Detect which cell encompasses the target text, then output its [x, y] center coordinate. 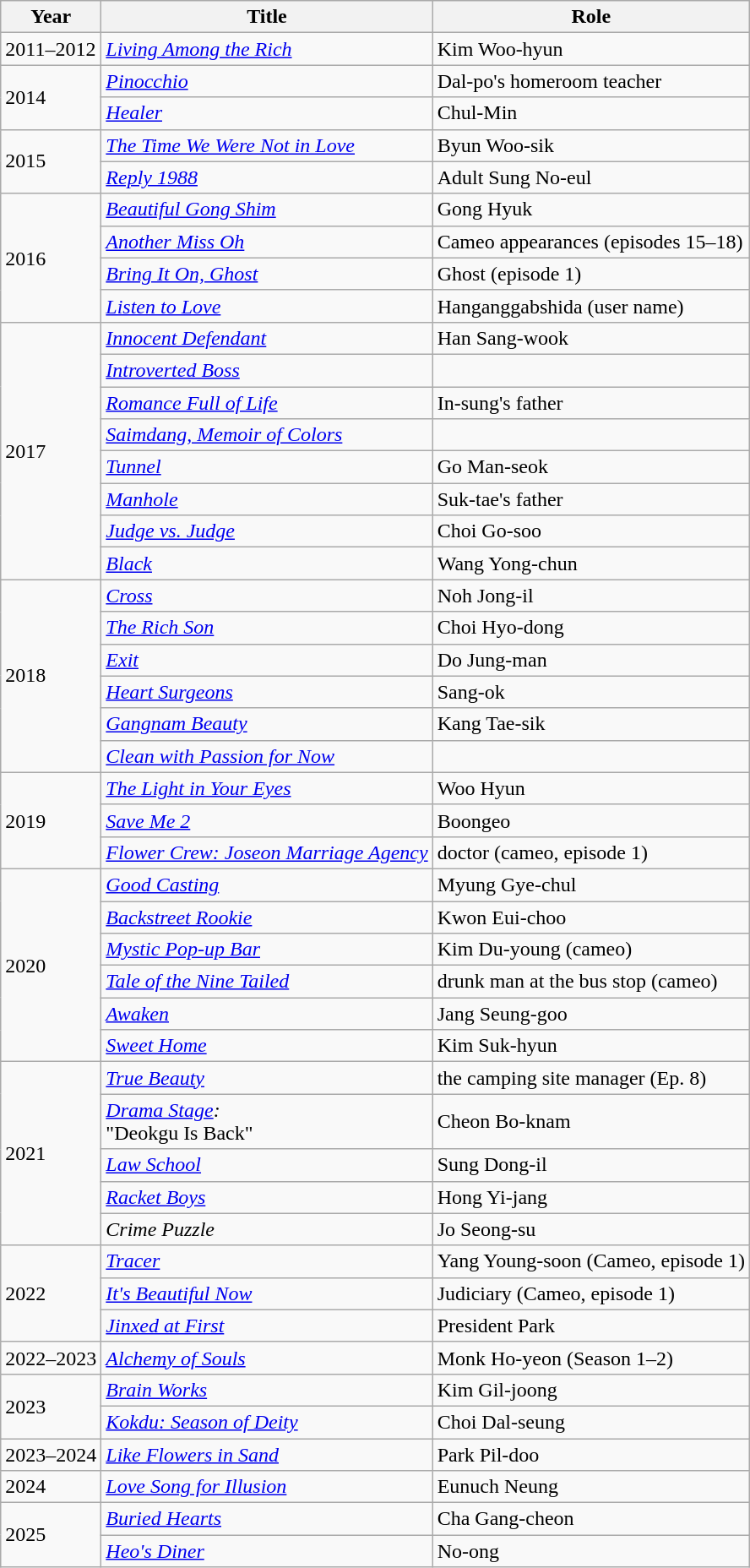
Eunuch Neung [591, 1487]
Save Me 2 [267, 820]
Sung Dong-il [591, 1165]
The Rich Son [267, 628]
Cameo appearances (episodes 15–18) [591, 242]
Gangnam Beauty [267, 724]
2022 [51, 1293]
President Park [591, 1326]
Gong Hyuk [591, 210]
2022–2023 [51, 1358]
Kim Suk-hyun [591, 1046]
The Time We Were Not in Love [267, 145]
Alchemy of Souls [267, 1358]
Buried Hearts [267, 1519]
Judge vs. Judge [267, 531]
Do Jung-man [591, 660]
Racket Boys [267, 1197]
Woo Hyun [591, 788]
Hanganggabshida (user name) [591, 306]
True Beauty [267, 1078]
Kwon Eui-choo [591, 917]
Another Miss Oh [267, 242]
Byun Woo-sik [591, 145]
Jang Seung-goo [591, 1014]
2011–2012 [51, 49]
doctor (cameo, episode 1) [591, 852]
Cross [267, 596]
Suk-tae's father [591, 499]
The Light in Your Eyes [267, 788]
Ghost (episode 1) [591, 274]
2014 [51, 97]
Boongeo [591, 820]
Noh Jong-il [591, 596]
Beautiful Gong Shim [267, 210]
Hong Yi-jang [591, 1197]
Healer [267, 113]
Black [267, 563]
Manhole [267, 499]
Drama Stage:"Deokgu Is Back" [267, 1122]
2025 [51, 1535]
Love Song for Illusion [267, 1487]
Myung Gye-chul [591, 885]
Sang-ok [591, 692]
2015 [51, 161]
Living Among the Rich [267, 49]
Dal-po's homeroom teacher [591, 81]
Clean with Passion for Now [267, 756]
Kim Woo-hyun [591, 49]
No-ong [591, 1551]
Bring It On, Ghost [267, 274]
In-sung's father [591, 403]
Kim Gil-joong [591, 1390]
Crime Puzzle [267, 1229]
Choi Go-soo [591, 531]
Backstreet Rookie [267, 917]
Introverted Boss [267, 370]
Romance Full of Life [267, 403]
Role [591, 17]
Cheon Bo-knam [591, 1122]
drunk man at the bus stop (cameo) [591, 982]
Law School [267, 1165]
Park Pil-doo [591, 1454]
Chul-Min [591, 113]
Choi Hyo-dong [591, 628]
Listen to Love [267, 306]
Year [51, 17]
Brain Works [267, 1390]
Tunnel [267, 467]
2024 [51, 1487]
Adult Sung No-eul [591, 177]
Yang Young-soon (Cameo, episode 1) [591, 1261]
2023 [51, 1406]
Jo Seong-su [591, 1229]
Heart Surgeons [267, 692]
Saimdang, Memoir of Colors [267, 435]
2019 [51, 820]
Judiciary (Cameo, episode 1) [591, 1293]
Reply 1988 [267, 177]
Monk Ho-yeon (Season 1–2) [591, 1358]
2021 [51, 1154]
Wang Yong-chun [591, 563]
Choi Dal-seung [591, 1422]
Mystic Pop-up Bar [267, 950]
Innocent Defendant [267, 338]
the camping site manager (Ep. 8) [591, 1078]
Awaken [267, 1014]
Pinocchio [267, 81]
Flower Crew: Joseon Marriage Agency [267, 852]
Tale of the Nine Tailed [267, 982]
2016 [51, 258]
Heo's Diner [267, 1551]
Tracer [267, 1261]
2018 [51, 676]
Sweet Home [267, 1046]
Jinxed at First [267, 1326]
Han Sang-wook [591, 338]
Cha Gang-cheon [591, 1519]
2023–2024 [51, 1454]
Kim Du-young (cameo) [591, 950]
Like Flowers in Sand [267, 1454]
2017 [51, 450]
Kokdu: Season of Deity [267, 1422]
It's Beautiful Now [267, 1293]
Exit [267, 660]
Go Man-seok [591, 467]
Kang Tae-sik [591, 724]
Good Casting [267, 885]
2020 [51, 965]
Title [267, 17]
